Provide the (x, y) coordinate of the cell's center where the given text is located.  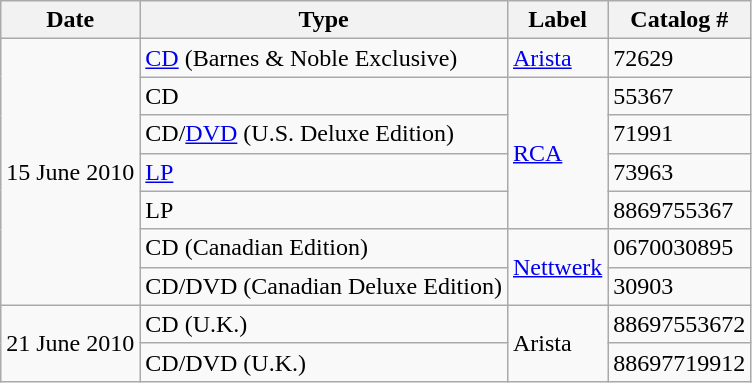
Nettwerk (557, 267)
CD (U.K.) (324, 324)
71991 (680, 134)
55367 (680, 96)
73963 (680, 172)
0670030895 (680, 248)
CD (324, 96)
15 June 2010 (70, 172)
CD/DVD (Canadian Deluxe Edition) (324, 286)
Date (70, 20)
72629 (680, 58)
Type (324, 20)
88697719912 (680, 362)
CD (Canadian Edition) (324, 248)
88697553672 (680, 324)
Label (557, 20)
8869755367 (680, 210)
21 June 2010 (70, 343)
30903 (680, 286)
CD (Barnes & Noble Exclusive) (324, 58)
CD/DVD (U.K.) (324, 362)
Catalog # (680, 20)
CD/DVD (U.S. Deluxe Edition) (324, 134)
RCA (557, 153)
